Find where the given text appears and provide that cell's center as (X, Y) coordinate. 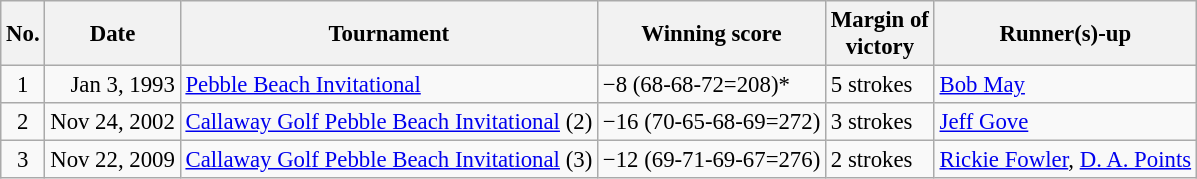
2 strokes (880, 160)
2 (23, 122)
No. (23, 34)
Runner(s)-up (1065, 34)
Pebble Beach Invitational (388, 85)
Jeff Gove (1065, 122)
−12 (69-71-69-67=276) (712, 160)
Bob May (1065, 85)
Rickie Fowler, D. A. Points (1065, 160)
Margin ofvictory (880, 34)
Jan 3, 1993 (112, 85)
3 strokes (880, 122)
Tournament (388, 34)
−8 (68-68-72=208)* (712, 85)
−16 (70-65-68-69=272) (712, 122)
Winning score (712, 34)
Nov 24, 2002 (112, 122)
1 (23, 85)
3 (23, 160)
Nov 22, 2009 (112, 160)
Date (112, 34)
Callaway Golf Pebble Beach Invitational (3) (388, 160)
5 strokes (880, 85)
Callaway Golf Pebble Beach Invitational (2) (388, 122)
